Extract the (x, y) coordinate from the center of the cell holding the provided text.  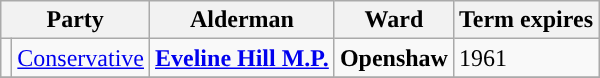
Eveline Hill M.P. (242, 58)
Alderman (242, 20)
Openshaw (394, 58)
Party (76, 20)
Term expires (526, 20)
Conservative (81, 58)
Ward (394, 20)
1961 (526, 58)
